For the text-containing cell, return its midpoint in (X, Y) coordinate format. 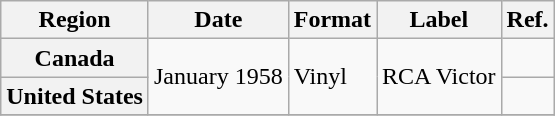
January 1958 (218, 77)
RCA Victor (440, 77)
Ref. (528, 20)
Format (332, 20)
Date (218, 20)
Label (440, 20)
Region (75, 20)
United States (75, 96)
Vinyl (332, 77)
Canada (75, 58)
